Capture the cell that displays the provided text and extract its (x, y) central coordinate. 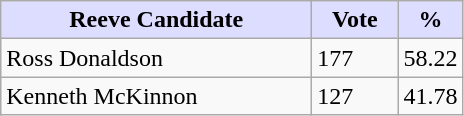
41.78 (430, 96)
58.22 (430, 58)
127 (355, 96)
Kenneth McKinnon (156, 96)
Reeve Candidate (156, 20)
Vote (355, 20)
% (430, 20)
Ross Donaldson (156, 58)
177 (355, 58)
